Pinpoint the cell where the given text exists, returning its [X, Y] midpoint coordinate. 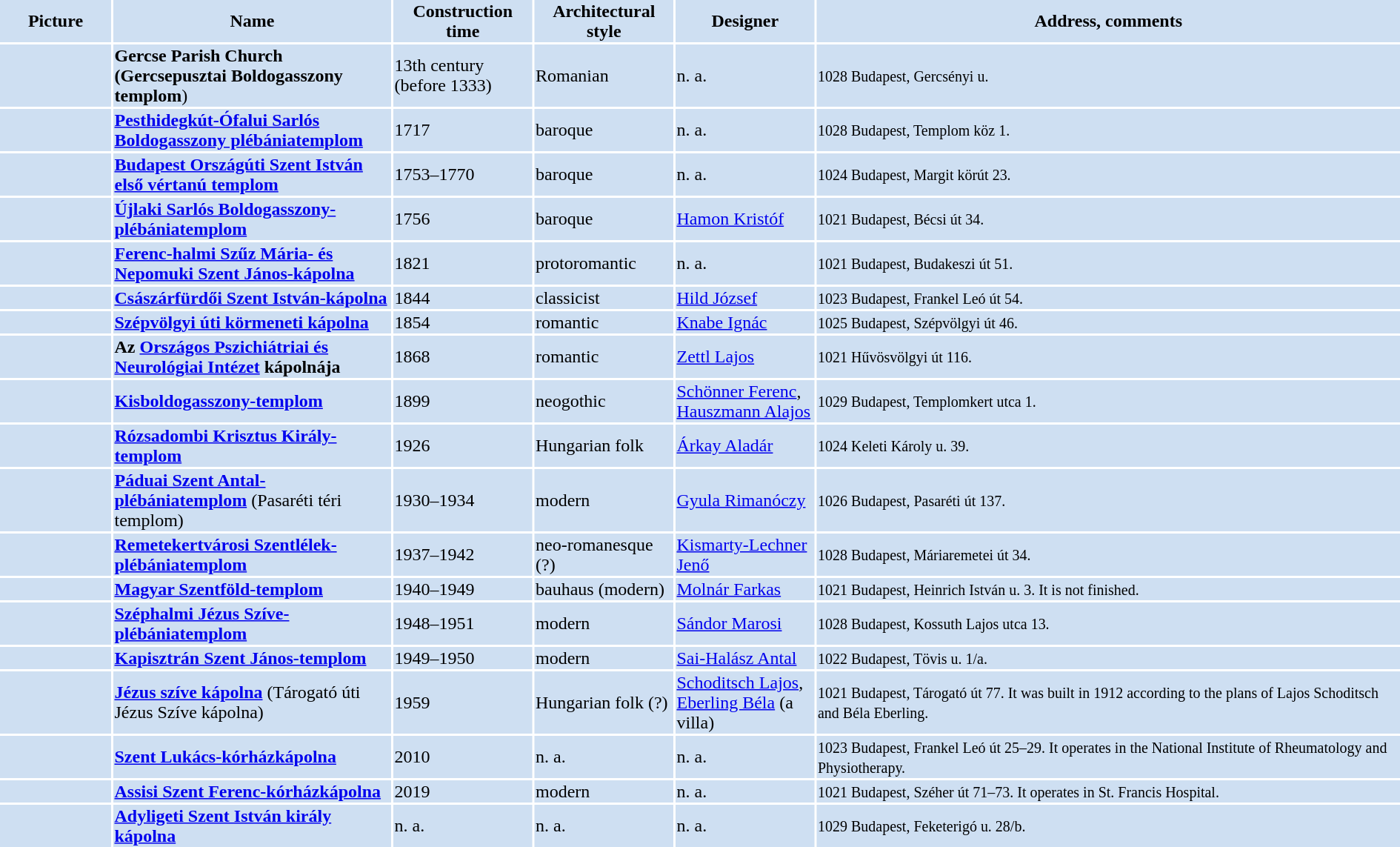
Molnár Farkas [745, 589]
Picture [56, 21]
1949–1950 [463, 658]
1028 Budapest, Kossuth Lajos utca 13. [1108, 624]
Sai-Halász Antal [745, 658]
1756 [463, 219]
1021 Budapest, Bécsi út 34. [1108, 219]
1021 Budapest, Budakeszi út 51. [1108, 264]
Gyula Rimanóczy [745, 500]
Name [252, 21]
Árkay Aladár [745, 446]
Ferenc-halmi Szűz Mária- és Nepomuki Szent János-kápolna [252, 264]
protoromantic [604, 264]
1717 [463, 130]
1021 Budapest, Heinrich István u. 3. It is not finished. [1108, 589]
2010 [463, 757]
1844 [463, 298]
1930–1934 [463, 500]
1926 [463, 446]
Architectural style [604, 21]
Knabe Ignác [745, 322]
Hild József [745, 298]
1753–1770 [463, 175]
1026 Budapest, Pasaréti út 137. [1108, 500]
Jézus szíve kápolna (Tárogató úti Jézus Szíve kápolna) [252, 702]
Kisboldogasszony-templom [252, 402]
Zettl Lajos [745, 357]
1940–1949 [463, 589]
Pesthidegkút-Ófalui Sarlós Boldogasszony plébániatemplom [252, 130]
13th century (before 1333) [463, 76]
Páduai Szent Antal-plébániatemplom (Pasaréti téri templom) [252, 500]
Kismarty-Lechner Jenő [745, 554]
Address, comments [1108, 21]
neo-romanesque (?) [604, 554]
1868 [463, 357]
Szent Lukács-kórházkápolna [252, 757]
1028 Budapest, Máriaremetei út 34. [1108, 554]
Remetekertvárosi Szentlélek-plébániatemplom [252, 554]
Construction time [463, 21]
Assisi Szent Ferenc-kórházkápolna [252, 791]
1024 Budapest, Margit körút 23. [1108, 175]
Hamon Kristóf [745, 219]
1854 [463, 322]
Schönner Ferenc, Hauszmann Alajos [745, 402]
Designer [745, 21]
1023 Budapest, Frankel Leó út 54. [1108, 298]
Schoditsch Lajos, Eberling Béla (a villa) [745, 702]
classicist [604, 298]
Gercse Parish Church (Gercsepusztai Boldogasszony templom) [252, 76]
Széphalmi Jézus Szíve-plébániatemplom [252, 624]
Szépvölgyi úti körmeneti kápolna [252, 322]
1821 [463, 264]
1028 Budapest, Templom köz 1. [1108, 130]
1028 Budapest, Gercsényi u. [1108, 76]
Hungarian folk [604, 446]
bauhaus (modern) [604, 589]
1959 [463, 702]
Császárfürdői Szent István-kápolna [252, 298]
1948–1951 [463, 624]
1021 Hűvösvölgyi út 116. [1108, 357]
Rózsadombi Krisztus Király-templom [252, 446]
Magyar Szentföld-templom [252, 589]
1937–1942 [463, 554]
Budapest Országúti Szent István első vértanú templom [252, 175]
Újlaki Sarlós Boldogasszony-plébániatemplom [252, 219]
1021 Budapest, Széher út 71–73. It operates in St. Francis Hospital. [1108, 791]
1021 Budapest, Tárogató út 77. It was built in 1912 according to the plans of Lajos Schoditsch and Béla Eberling. [1108, 702]
2019 [463, 791]
Az Országos Pszichiátriai és Neurológiai Intézet kápolnája [252, 357]
Sándor Marosi [745, 624]
1023 Budapest, Frankel Leó út 25–29. It operates in the National Institute of Rheumatology and Physiotherapy. [1108, 757]
Hungarian folk (?) [604, 702]
Kapisztrán Szent János-templom [252, 658]
1029 Budapest, Feketerigó u. 28/b. [1108, 826]
neogothic [604, 402]
1022 Budapest, Tövis u. 1/a. [1108, 658]
1029 Budapest, Templomkert utca 1. [1108, 402]
Romanian [604, 76]
1025 Budapest, Szépvölgyi út 46. [1108, 322]
1024 Keleti Károly u. 39. [1108, 446]
1899 [463, 402]
Adyligeti Szent István király kápolna [252, 826]
